Provide the [X, Y] coordinate of the cell's center where the given text is located.  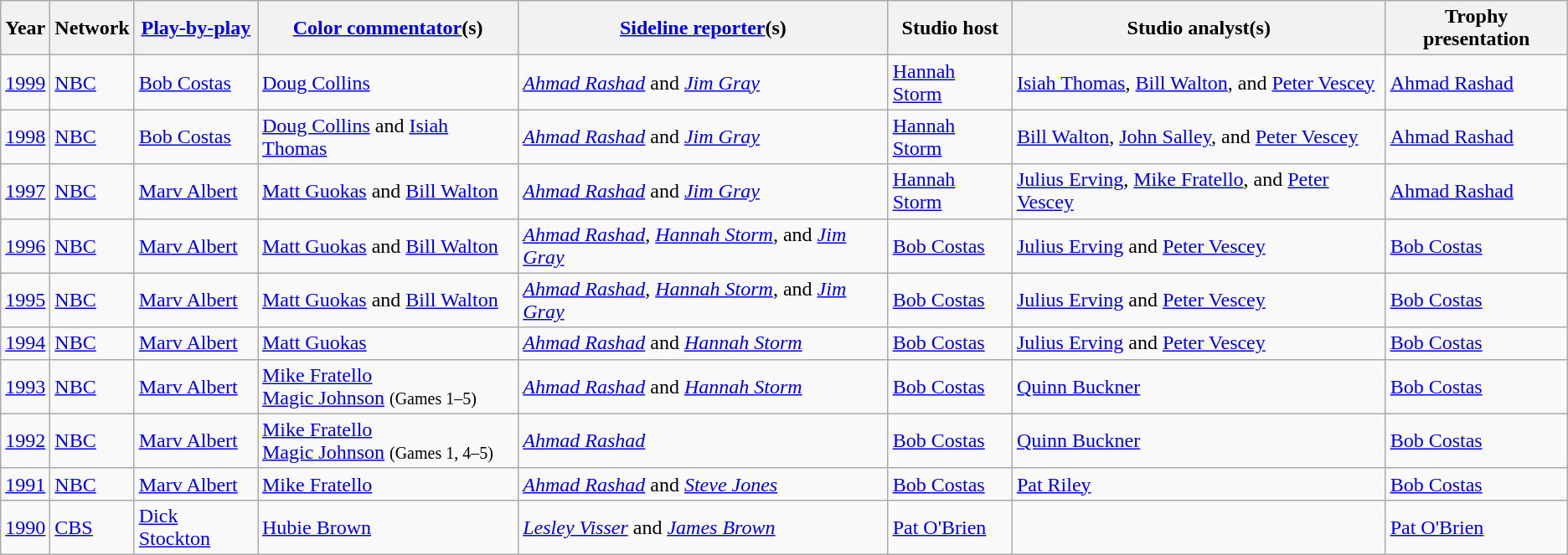
Pat Riley [1199, 484]
Year [25, 28]
Trophy presentation [1476, 28]
Mike FratelloMagic Johnson (Games 1–5) [389, 387]
1991 [25, 484]
1994 [25, 343]
Mike Fratello [389, 484]
CBS [92, 527]
1990 [25, 527]
Play-by-play [196, 28]
Ahmad Rashad and Steve Jones [704, 484]
1997 [25, 191]
Studio analyst(s) [1199, 28]
1998 [25, 137]
Hubie Brown [389, 527]
1992 [25, 440]
Network [92, 28]
Mike FratelloMagic Johnson (Games 1, 4–5) [389, 440]
Sideline reporter(s) [704, 28]
1999 [25, 82]
Doug Collins [389, 82]
1995 [25, 300]
Bill Walton, John Salley, and Peter Vescey [1199, 137]
Studio host [950, 28]
Dick Stockton [196, 527]
Color commentator(s) [389, 28]
Isiah Thomas, Bill Walton, and Peter Vescey [1199, 82]
Julius Erving, Mike Fratello, and Peter Vescey [1199, 191]
Lesley Visser and James Brown [704, 527]
1996 [25, 246]
Matt Guokas [389, 343]
Doug Collins and Isiah Thomas [389, 137]
1993 [25, 387]
